Extract the [x, y] coordinate from the center of the cell holding the provided text.  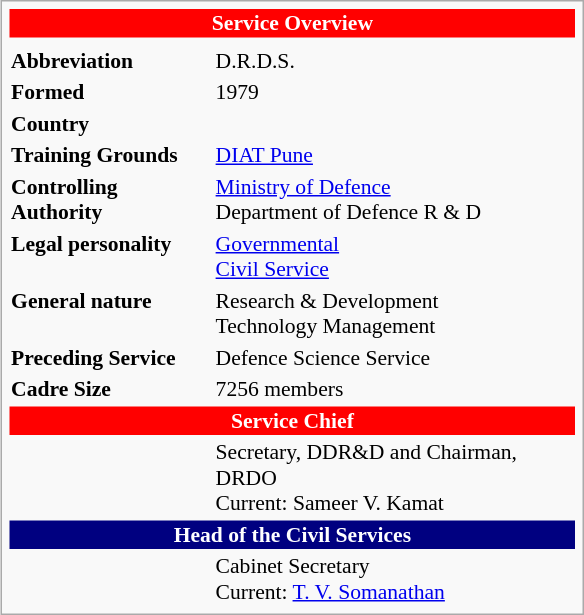
Service Chief [293, 420]
Research & Development Technology Management [394, 313]
Defence Science Service [394, 357]
Ministry of Defence Department of Defence R & D [394, 199]
Controlling Authority [110, 199]
Legal personality [110, 256]
Cabinet Secretary Current: T. V. Somanathan [394, 579]
Head of the Civil Services [293, 534]
DIAT Pune [394, 155]
GovernmentalCivil Service [394, 256]
Preceding Service [110, 357]
Formed [110, 92]
1979 [394, 92]
Training Grounds [110, 155]
7256 members [394, 389]
Country [110, 123]
Abbreviation [110, 60]
Cadre Size [110, 389]
Service Overview [293, 23]
General nature [110, 313]
D.R.D.S. [394, 60]
Secretary, DDR&D and Chairman, DRDO Current: Sameer V. Kamat [394, 478]
